Search for the cell housing the specified text and yield its (X, Y) center coordinate. 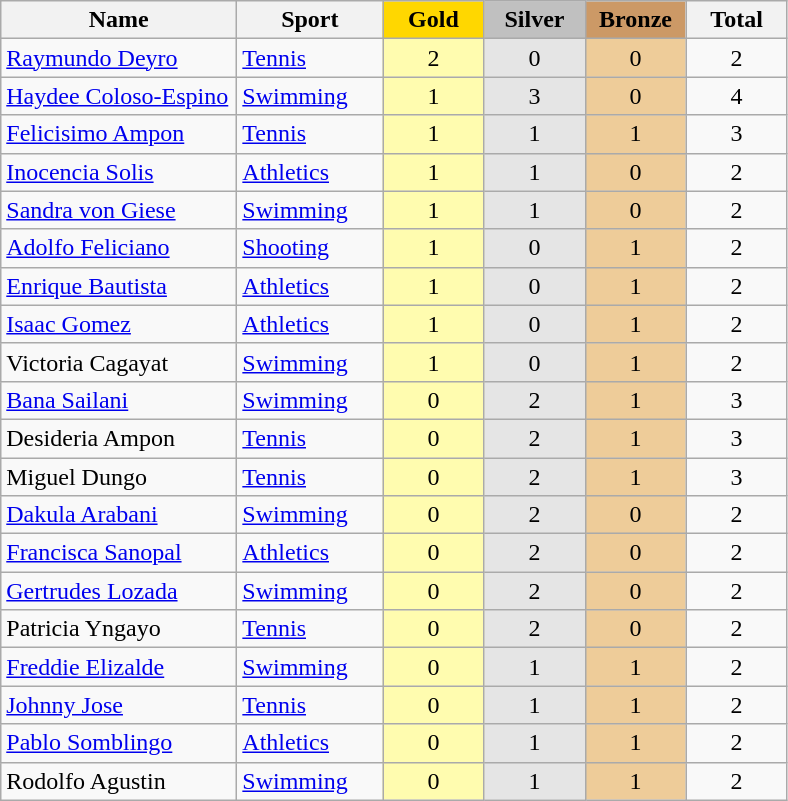
Bronze (636, 20)
Silver (534, 20)
Dakula Arabani (119, 515)
Francisca Sanopal (119, 553)
Pablo Somblingo (119, 743)
Johnny Jose (119, 705)
Rodolfo Agustin (119, 781)
Enrique Bautista (119, 286)
Desideria Ampon (119, 438)
Name (119, 20)
Bana Sailani (119, 400)
Haydee Coloso-Espino (119, 96)
Freddie Elizalde (119, 667)
Gertrudes Lozada (119, 591)
Sport (310, 20)
Total (736, 20)
Miguel Dungo (119, 477)
Shooting (310, 248)
Patricia Yngayo (119, 629)
4 (736, 96)
Adolfo Feliciano (119, 248)
Raymundo Deyro (119, 58)
Victoria Cagayat (119, 362)
Isaac Gomez (119, 324)
Inocencia Solis (119, 172)
Gold (434, 20)
Felicisimo Ampon (119, 134)
Sandra von Giese (119, 210)
